Capture the cell that displays the provided text and extract its [x, y] central coordinate. 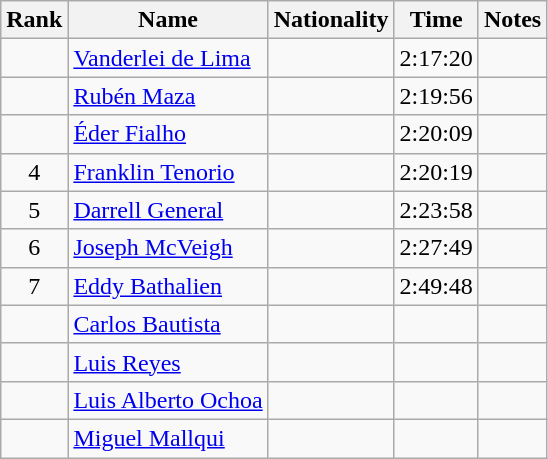
Time [436, 20]
6 [34, 248]
2:49:48 [436, 286]
4 [34, 172]
2:23:58 [436, 210]
Éder Fialho [168, 134]
Vanderlei de Lima [168, 58]
Darrell General [168, 210]
2:27:49 [436, 248]
Rubén Maza [168, 96]
Carlos Bautista [168, 324]
Miguel Mallqui [168, 438]
2:17:20 [436, 58]
Rank [34, 20]
2:19:56 [436, 96]
2:20:19 [436, 172]
5 [34, 210]
2:20:09 [436, 134]
Joseph McVeigh [168, 248]
Franklin Tenorio [168, 172]
Luis Alberto Ochoa [168, 400]
Eddy Bathalien [168, 286]
Name [168, 20]
Notes [512, 20]
7 [34, 286]
Luis Reyes [168, 362]
Nationality [331, 20]
